Output the [X, Y] coordinate of the center of the cell containing the given text.  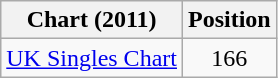
UK Singles Chart [92, 58]
166 [229, 58]
Chart (2011) [92, 20]
Position [229, 20]
